Provide the [X, Y] coordinate of the cell's center where the given text is located.  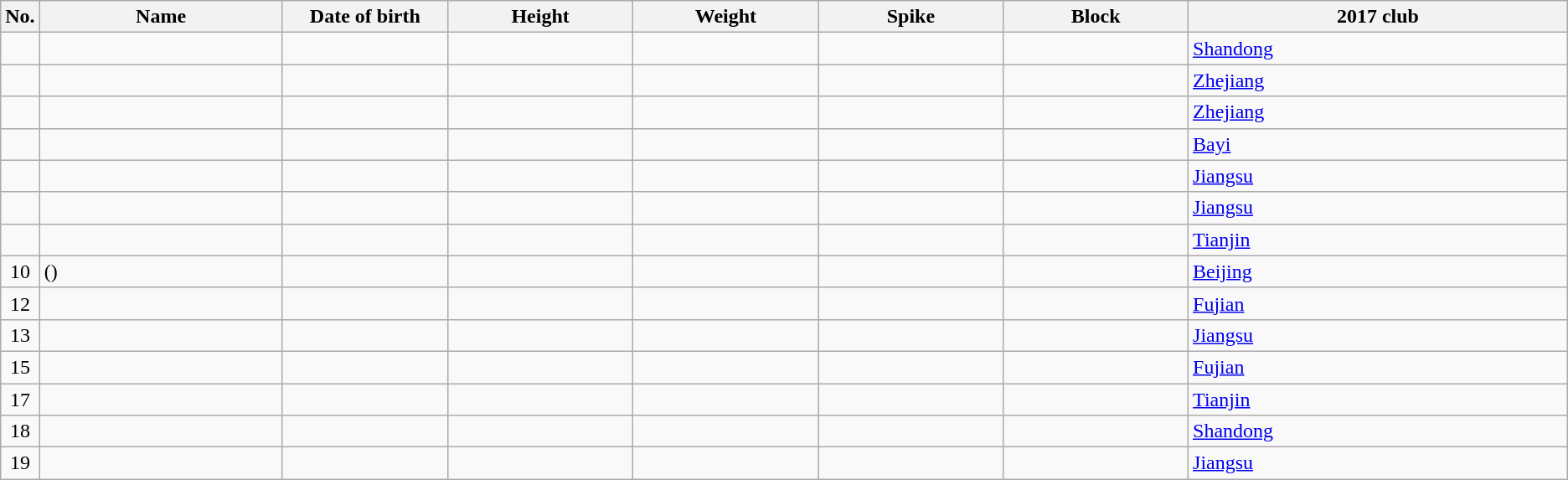
Spike [911, 17]
17 [20, 400]
2017 club [1379, 17]
Weight [725, 17]
Beijing [1379, 271]
18 [20, 431]
15 [20, 367]
Height [541, 17]
13 [20, 335]
Date of birth [365, 17]
Name [161, 17]
10 [20, 271]
Bayi [1379, 144]
12 [20, 303]
Block [1096, 17]
No. [20, 17]
() [161, 271]
19 [20, 463]
